Return [x, y] of the center of cell containing provided text 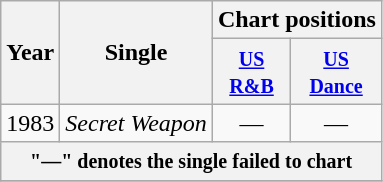
Chart positions [296, 20]
Year [30, 52]
1983 [30, 123]
Secret Weapon [136, 123]
"—" denotes the single failed to chart [192, 161]
Single [136, 52]
USR&B [251, 72]
USDance [336, 72]
